For the text-containing cell, return its midpoint in (x, y) coordinate format. 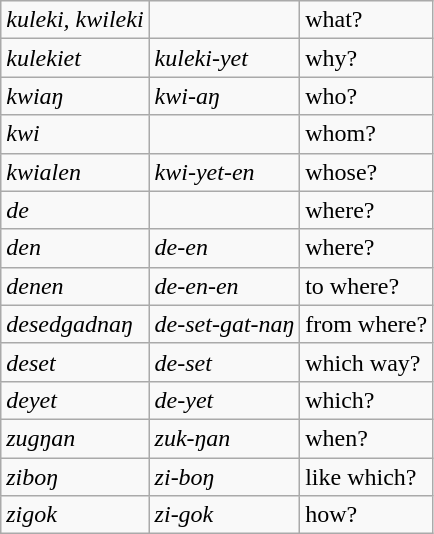
kulekiet (75, 58)
who? (366, 96)
deyet (75, 400)
when? (366, 438)
why? (366, 58)
kuleki, kwileki (75, 20)
which way? (366, 362)
zugŋan (75, 438)
kwi-aŋ (224, 96)
whose? (366, 172)
deset (75, 362)
de-en-en (224, 286)
zigok (75, 515)
which? (366, 400)
kwi-yet-en (224, 172)
like which? (366, 477)
denen (75, 286)
kwi (75, 134)
den (75, 248)
zi-gok (224, 515)
whom? (366, 134)
what? (366, 20)
de-yet (224, 400)
to where? (366, 286)
how? (366, 515)
de (75, 210)
kwiaŋ (75, 96)
kwialen (75, 172)
zuk-ŋan (224, 438)
de-set (224, 362)
kuleki-yet (224, 58)
zi-boŋ (224, 477)
desedgadnaŋ (75, 324)
ziboŋ (75, 477)
de-set-gat-naŋ (224, 324)
from where? (366, 324)
de-en (224, 248)
